Find where the given text appears and provide that cell's center as [x, y] coordinate. 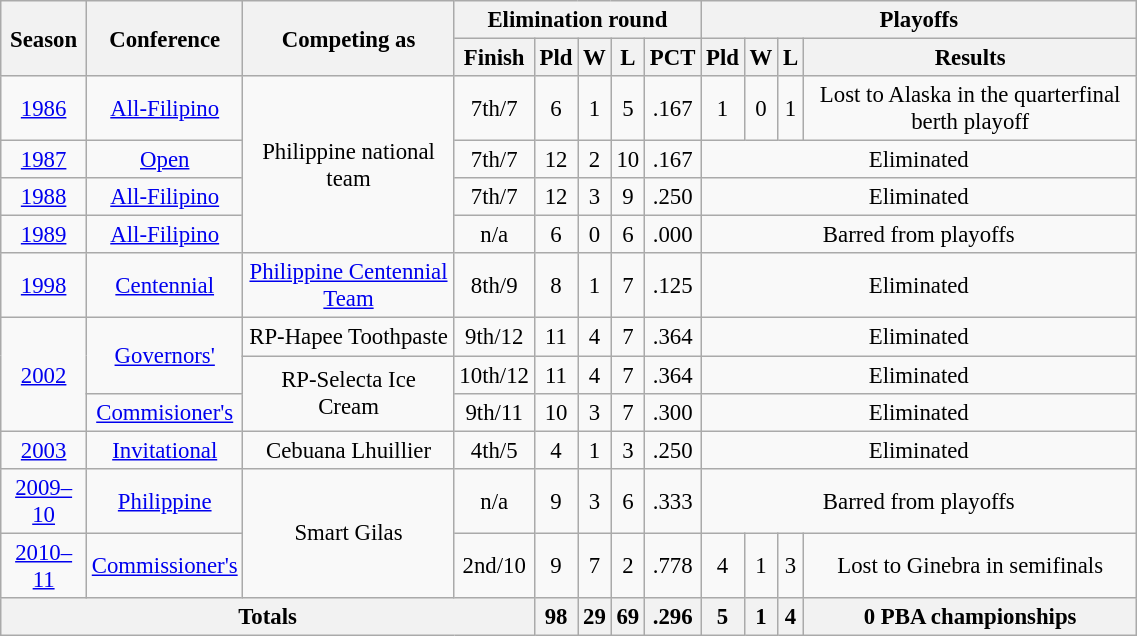
Competing as [348, 38]
.300 [673, 412]
2nd/10 [494, 566]
PCT [673, 58]
Commissioner's [164, 566]
4th/5 [494, 450]
98 [556, 617]
.333 [673, 500]
Lost to Ginebra in semifinals [970, 566]
10th/12 [494, 375]
Philippine national team [348, 164]
Totals [268, 617]
Open [164, 160]
Commisioner's [164, 412]
Invitational [164, 450]
0 PBA championships [970, 617]
.000 [673, 235]
1998 [44, 286]
9th/12 [494, 337]
Finish [494, 58]
Results [970, 58]
Centennial [164, 286]
.296 [673, 617]
9th/11 [494, 412]
Playoffs [919, 20]
2003 [44, 450]
29 [594, 617]
Cebuana Lhuillier [348, 450]
1988 [44, 197]
Lost to Alaska in the quarterfinal berth playoff [970, 108]
.778 [673, 566]
.125 [673, 286]
RP-Selecta Ice Cream [348, 394]
Philippine Centennial Team [348, 286]
2009–10 [44, 500]
8 [556, 286]
Governors' [164, 356]
Season [44, 38]
Smart Gilas [348, 532]
Philippine [164, 500]
1986 [44, 108]
1989 [44, 235]
8th/9 [494, 286]
Elimination round [578, 20]
RP-Hapee Toothpaste [348, 337]
1987 [44, 160]
69 [628, 617]
2002 [44, 374]
2010–11 [44, 566]
Conference [164, 38]
